For the text-containing cell, return its midpoint in (X, Y) coordinate format. 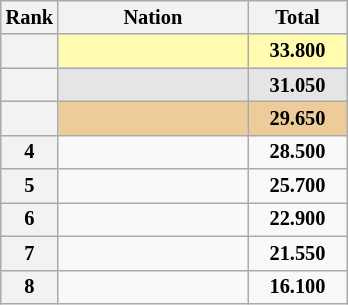
25.700 (298, 186)
4 (30, 152)
22.900 (298, 219)
29.650 (298, 118)
6 (30, 219)
16.100 (298, 287)
5 (30, 186)
Rank (30, 17)
31.050 (298, 85)
8 (30, 287)
21.550 (298, 253)
7 (30, 253)
Total (298, 17)
28.500 (298, 152)
33.800 (298, 51)
Nation (153, 17)
